Identify which cell holds the provided text, then report its (X, Y) central coordinate. 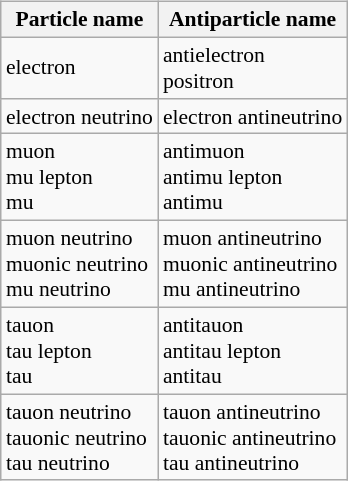
tauon neutrinotauonic neutrino tau neutrino (80, 438)
muonmu leptonmu (80, 178)
electron (80, 68)
antielectronpositron (252, 68)
muon neutrinomuonic neutrinomu neutrino (80, 264)
tauontau leptontau (80, 350)
tauon antineutrinotauonic antineutrinotau antineutrino (252, 438)
electron antineutrino (252, 116)
muon antineutrinomuonic antineutrinomu antineutrino (252, 264)
antitauonantitau leptonantitau (252, 350)
Particle name (80, 20)
electron neutrino (80, 116)
antimuonantimu leptonantimu (252, 178)
Antiparticle name (252, 20)
